Return the (X, Y) coordinate for the center point of the cell that contains the specified text.  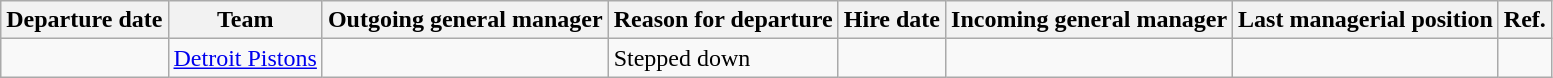
Reason for departure (723, 20)
Ref. (1524, 20)
Hire date (892, 20)
Team (245, 20)
Detroit Pistons (245, 58)
Last managerial position (1366, 20)
Departure date (84, 20)
Outgoing general manager (465, 20)
Stepped down (723, 58)
Incoming general manager (1090, 20)
